Search for the cell housing the specified text and yield its (X, Y) center coordinate. 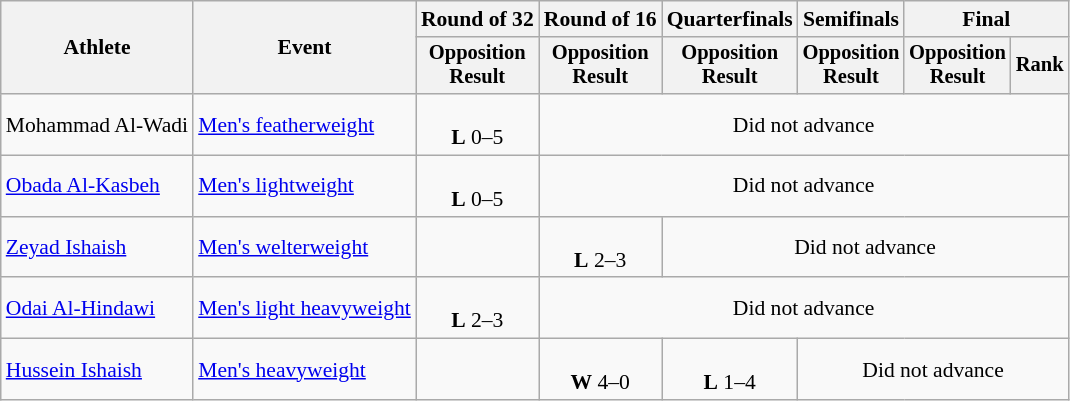
Obada Al-Kasbeh (97, 186)
Odai Al-Hindawi (97, 308)
Semifinals (852, 19)
Final (986, 19)
Men's featherweight (304, 124)
Men's heavyweight (304, 370)
Men's welterweight (304, 248)
Event (304, 48)
Men's light heavyweight (304, 308)
L 1–4 (730, 370)
Quarterfinals (730, 19)
Men's lightweight (304, 186)
Round of 32 (478, 19)
W 4–0 (600, 370)
Hussein Ishaish (97, 370)
Athlete (97, 48)
Mohammad Al-Wadi (97, 124)
Rank (1040, 66)
Zeyad Ishaish (97, 248)
Round of 16 (600, 19)
